For the text-containing cell, return its midpoint in (x, y) coordinate format. 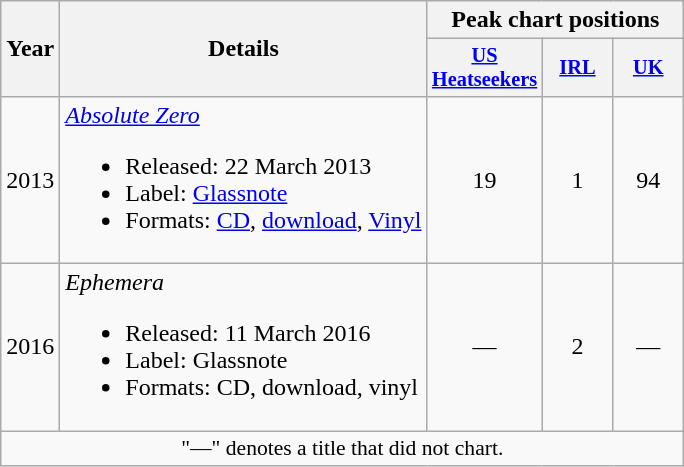
Absolute ZeroReleased: 22 March 2013Label: GlassnoteFormats: CD, download, Vinyl (244, 180)
Year (30, 49)
19 (484, 180)
EphemeraReleased: 11 March 2016Label: GlassnoteFormats: CD, download, vinyl (244, 348)
94 (648, 180)
IRL (578, 68)
UK (648, 68)
US Heatseekers (484, 68)
2 (578, 348)
1 (578, 180)
Peak chart positions (556, 20)
"—" denotes a title that did not chart. (342, 449)
2016 (30, 348)
Details (244, 49)
2013 (30, 180)
